Find where the given text appears and provide that cell's center as (X, Y) coordinate. 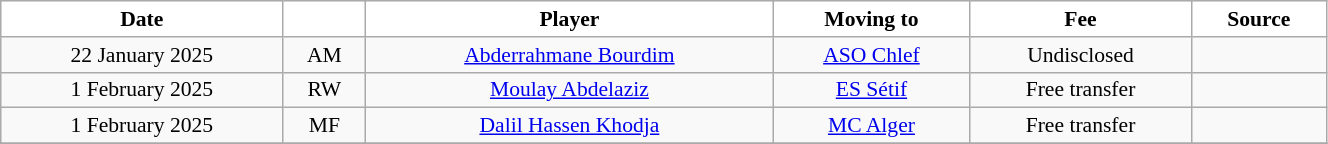
ES Sétif (872, 90)
Undisclosed (1080, 55)
Moulay Abdelaziz (570, 90)
Date (142, 19)
Player (570, 19)
Moving to (872, 19)
Abderrahmane Bourdim (570, 55)
ASO Chlef (872, 55)
MF (324, 126)
RW (324, 90)
AM (324, 55)
22 January 2025 (142, 55)
MC Alger (872, 126)
Fee (1080, 19)
Dalil Hassen Khodja (570, 126)
Source (1258, 19)
